For the text-containing cell, return its midpoint in [X, Y] coordinate format. 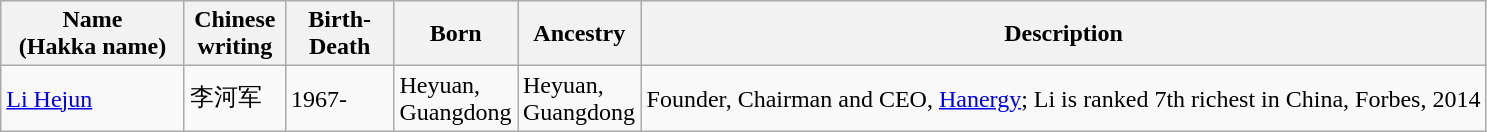
Chinese writing [234, 34]
Description [1064, 34]
Born [456, 34]
1967- [340, 98]
Birth-Death [340, 34]
Li Hejun [93, 98]
Name(Hakka name) [93, 34]
Ancestry [580, 34]
Founder, Chairman and CEO, Hanergy; Li is ranked 7th richest in China, Forbes, 2014 [1064, 98]
李河军 [234, 98]
